Identify which cell holds the provided text, then report its [X, Y] central coordinate. 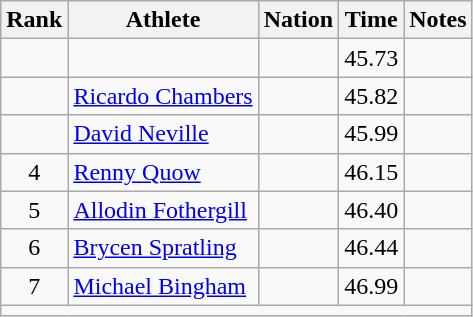
4 [34, 172]
46.99 [372, 286]
46.40 [372, 210]
5 [34, 210]
45.99 [372, 134]
Nation [298, 20]
Michael Bingham [163, 286]
Renny Quow [163, 172]
45.73 [372, 58]
46.15 [372, 172]
David Neville [163, 134]
45.82 [372, 96]
Ricardo Chambers [163, 96]
Allodin Fothergill [163, 210]
Notes [438, 20]
7 [34, 286]
Athlete [163, 20]
Time [372, 20]
Brycen Spratling [163, 248]
6 [34, 248]
Rank [34, 20]
46.44 [372, 248]
